Return the (X, Y) coordinate for the center point of the cell that contains the specified text.  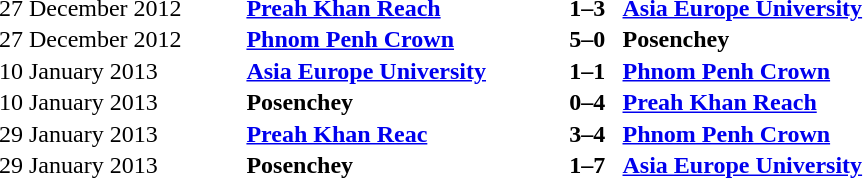
5–0 (594, 39)
0–4 (594, 103)
3–4 (594, 134)
Posenchey (406, 103)
1–1 (594, 71)
Preah Khan Reac (406, 134)
Asia Europe University (406, 71)
Phnom Penh Crown (406, 39)
